Search for the cell housing the specified text and yield its (X, Y) center coordinate. 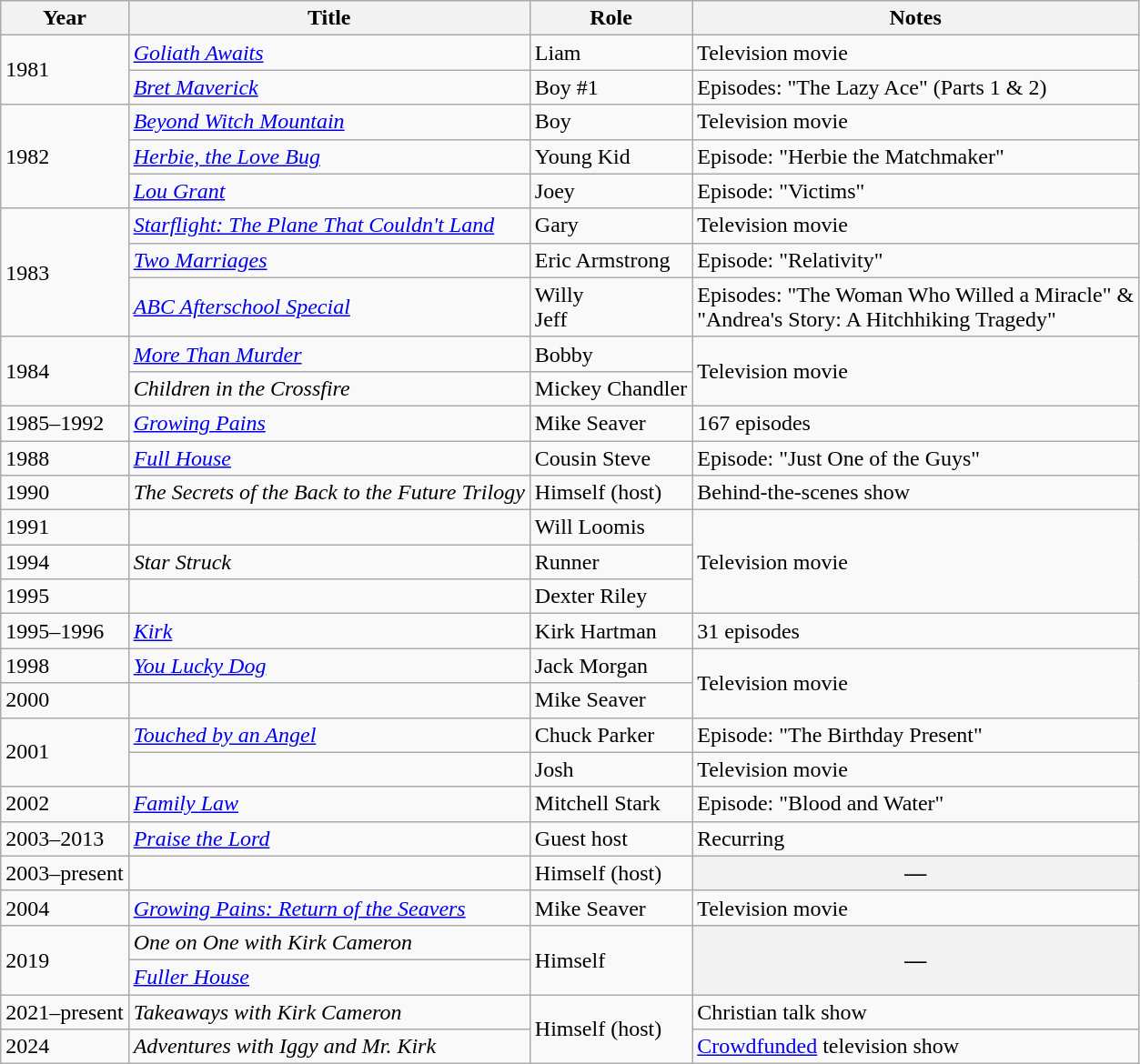
Boy #1 (610, 87)
WillyJeff (610, 307)
2003–2013 (65, 838)
1998 (65, 666)
One on One with Kirk Cameron (329, 942)
Runner (610, 562)
Growing Pains (329, 423)
Year (65, 18)
Episode: "The Birthday Present" (915, 735)
Crowdfunded television show (915, 1047)
Lou Grant (329, 191)
1981 (65, 70)
1995 (65, 597)
Two Marriages (329, 260)
Episodes: "The Woman Who Willed a Miracle" &"Andrea's Story: A Hitchhiking Tragedy" (915, 307)
Boy (610, 122)
Episodes: "The Lazy Ace" (Parts 1 & 2) (915, 87)
2024 (65, 1047)
Star Struck (329, 562)
2002 (65, 804)
Episode: "Blood and Water" (915, 804)
Josh (610, 769)
1984 (65, 371)
Episode: "Just One of the Guys" (915, 457)
Gary (610, 226)
Will Loomis (610, 527)
Chuck Parker (610, 735)
1982 (65, 156)
Full House (329, 457)
Behind-the-scenes show (915, 493)
Mitchell Stark (610, 804)
Kirk Hartman (610, 631)
Growing Pains: Return of the Seavers (329, 908)
1991 (65, 527)
Episode: "Victims" (915, 191)
ABC Afterschool Special (329, 307)
Cousin Steve (610, 457)
2003–present (65, 873)
You Lucky Dog (329, 666)
Bobby (610, 354)
Beyond Witch Mountain (329, 122)
Episode: "Herbie the Matchmaker" (915, 156)
The Secrets of the Back to the Future Trilogy (329, 493)
Joey (610, 191)
2000 (65, 700)
Liam (610, 53)
Eric Armstrong (610, 260)
2001 (65, 752)
Touched by an Angel (329, 735)
2021–present (65, 1012)
Himself (610, 959)
1994 (65, 562)
2004 (65, 908)
Title (329, 18)
Notes (915, 18)
Children in the Crossfire (329, 388)
Praise the Lord (329, 838)
Jack Morgan (610, 666)
1990 (65, 493)
Role (610, 18)
167 episodes (915, 423)
1995–1996 (65, 631)
More Than Murder (329, 354)
1983 (65, 273)
Young Kid (610, 156)
Adventures with Iggy and Mr. Kirk (329, 1047)
Episode: "Relativity" (915, 260)
Mickey Chandler (610, 388)
Herbie, the Love Bug (329, 156)
Starflight: The Plane That Couldn't Land (329, 226)
Takeaways with Kirk Cameron (329, 1012)
Family Law (329, 804)
Recurring (915, 838)
1985–1992 (65, 423)
Dexter Riley (610, 597)
Goliath Awaits (329, 53)
Christian talk show (915, 1012)
Guest host (610, 838)
1988 (65, 457)
Kirk (329, 631)
31 episodes (915, 631)
Fuller House (329, 977)
Bret Maverick (329, 87)
2019 (65, 959)
